Scan for the cell matching the given text and deliver its (x, y) coordinate at center. 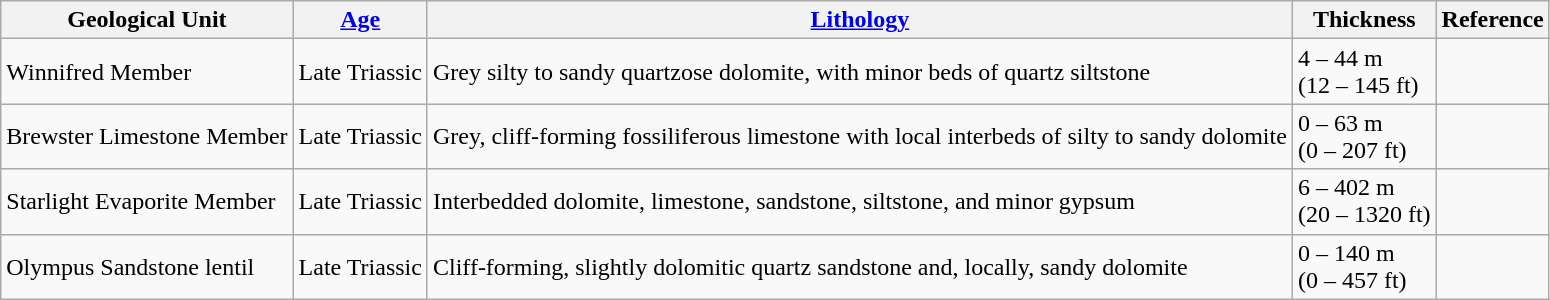
4 – 44 m(12 – 145 ft) (1364, 72)
Grey silty to sandy quartzose dolomite, with minor beds of quartz siltstone (860, 72)
Grey, cliff-forming fossiliferous limestone with local interbeds of silty to sandy dolomite (860, 136)
0 – 63 m(0 – 207 ft) (1364, 136)
Winnifred Member (147, 72)
6 – 402 m(20 – 1320 ft) (1364, 202)
Starlight Evaporite Member (147, 202)
Geological Unit (147, 20)
Olympus Sandstone lentil (147, 266)
Interbedded dolomite, limestone, sandstone, siltstone, and minor gypsum (860, 202)
0 – 140 m(0 – 457 ft) (1364, 266)
Lithology (860, 20)
Reference (1492, 20)
Brewster Limestone Member (147, 136)
Thickness (1364, 20)
Cliff-forming, slightly dolomitic quartz sandstone and, locally, sandy dolomite (860, 266)
Age (360, 20)
